Return the [x, y] coordinate for the center point of the cell that contains the specified text.  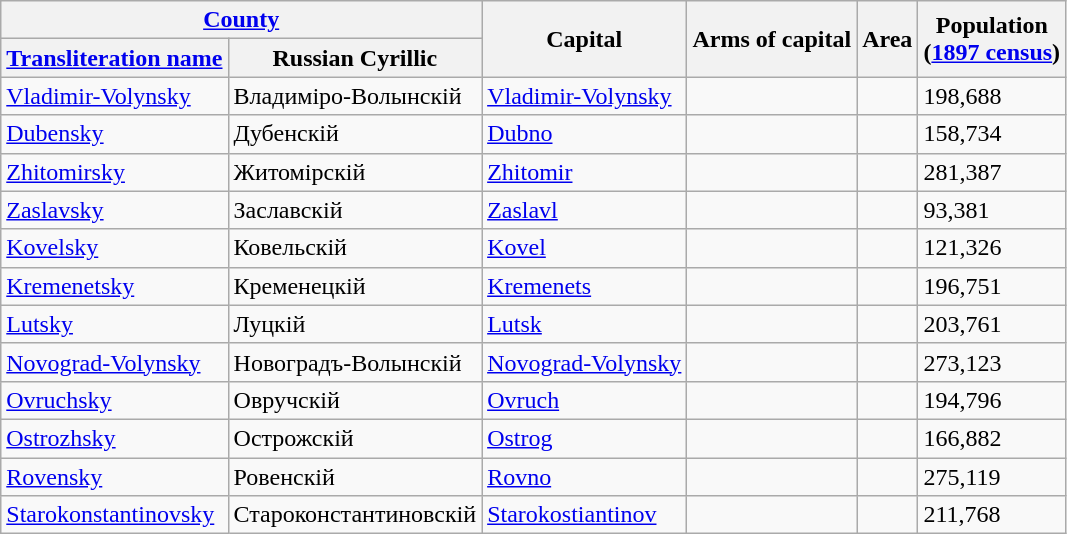
158,734 [992, 134]
Кременецкій [355, 286]
93,381 [992, 210]
Kremenetsky [114, 286]
Kovelsky [114, 248]
281,387 [992, 172]
Заславскій [355, 210]
Rovno [584, 477]
Dubno [584, 134]
Arms of capital [772, 39]
203,761 [992, 324]
Новоградъ-Волынскій [355, 362]
Zhitomirsky [114, 172]
Kremenets [584, 286]
Овручскій [355, 400]
Острожскій [355, 438]
194,796 [992, 400]
County [242, 20]
Ostrozhsky [114, 438]
Zhitomir [584, 172]
Lutsky [114, 324]
196,751 [992, 286]
Starokonstantinovsky [114, 515]
198,688 [992, 96]
Capital [584, 39]
121,326 [992, 248]
Dubensky [114, 134]
Владиміро-Волынскій [355, 96]
Russian Cyrillic [355, 58]
Zaslavl [584, 210]
Дубенскій [355, 134]
211,768 [992, 515]
Kovel [584, 248]
Lutsk [584, 324]
Transliteration name [114, 58]
273,123 [992, 362]
Area [888, 39]
Starokostiantinov [584, 515]
275,119 [992, 477]
Староконстантиновскій [355, 515]
Ровенскій [355, 477]
Ovruch [584, 400]
Ostrog [584, 438]
Zaslavsky [114, 210]
166,882 [992, 438]
Ковельскій [355, 248]
Rovensky [114, 477]
Population(1897 census) [992, 39]
Житомірскій [355, 172]
Ovruchsky [114, 400]
Луцкій [355, 324]
